Find where the given text appears and provide that cell's center as (X, Y) coordinate. 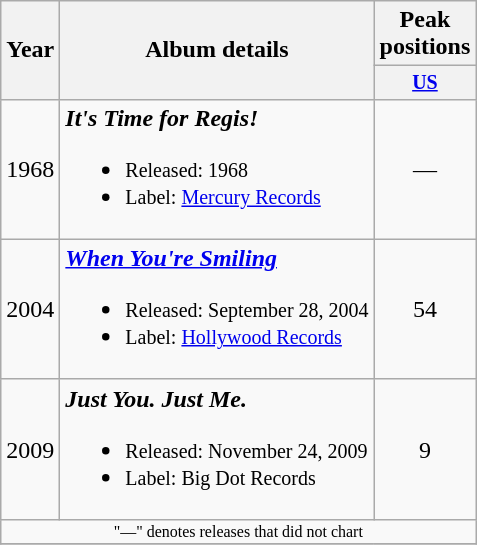
2004 (30, 309)
"—" denotes releases that did not chart (238, 531)
Album details (217, 50)
US (425, 82)
Year (30, 50)
2009 (30, 449)
Just You. Just Me.Released: November 24, 2009Label: Big Dot Records (217, 449)
Peak positions (425, 34)
1968 (30, 169)
It's Time for Regis!Released: 1968Label: Mercury Records (217, 169)
54 (425, 309)
— (425, 169)
9 (425, 449)
When You're SmilingReleased: September 28, 2004Label: Hollywood Records (217, 309)
